Return [x, y] of the center of cell containing provided text 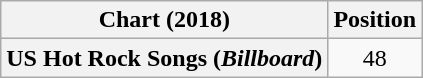
Chart (2018) [164, 20]
Position [375, 20]
48 [375, 58]
US Hot Rock Songs (Billboard) [164, 58]
